Find where the given text appears and provide that cell's center as (X, Y) coordinate. 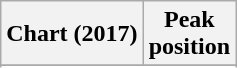
Peakposition (189, 34)
Chart (2017) (72, 34)
